Scan for the cell matching the given text and deliver its (X, Y) coordinate at center. 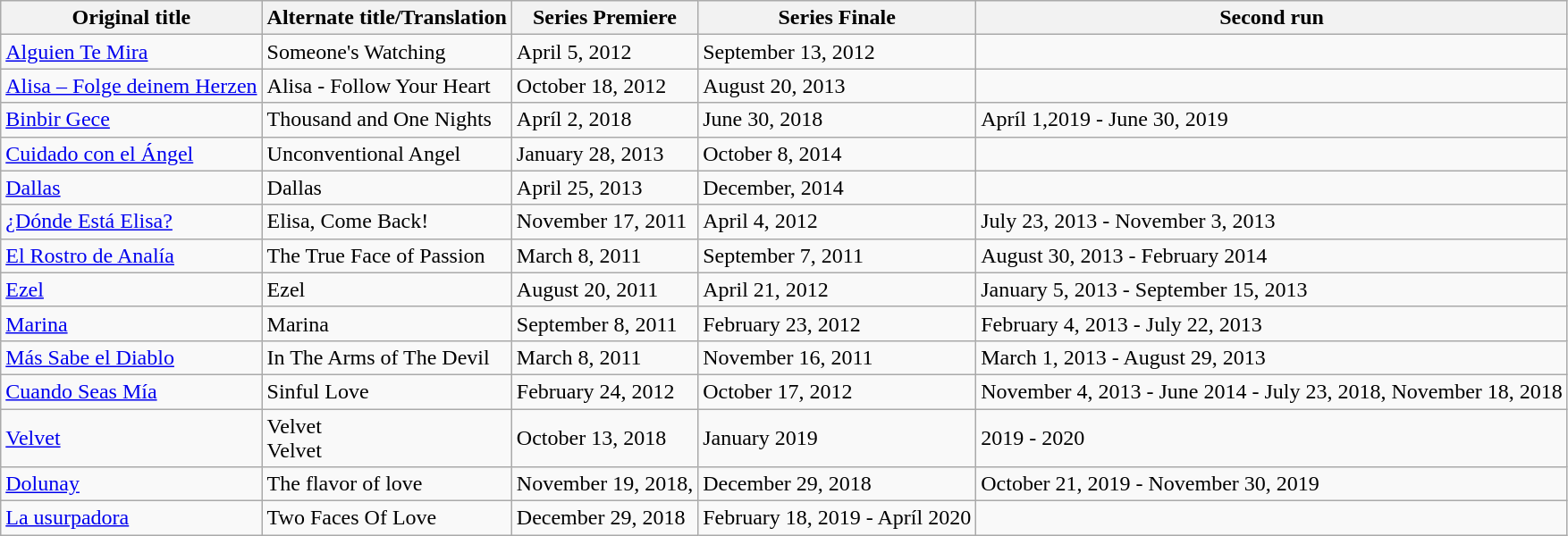
June 30, 2018 (837, 120)
Alguien Te Mira (131, 52)
December, 2014 (837, 188)
February 4, 2013 - July 22, 2013 (1272, 323)
April 21, 2012 (837, 289)
August 20, 2013 (837, 86)
August 20, 2011 (604, 289)
October 8, 2014 (837, 154)
November 16, 2011 (837, 357)
Más Sabe el Diablo (131, 357)
October 17, 2012 (837, 391)
Apríl 1,2019 - June 30, 2019 (1272, 120)
Sinful Love (386, 391)
April 5, 2012 (604, 52)
September 8, 2011 (604, 323)
El Rostro de Analía (131, 255)
February 23, 2012 (837, 323)
February 18, 2019 - Apríl 2020 (837, 518)
Second run (1272, 18)
February 24, 2012 (604, 391)
Cuando Seas Mía (131, 391)
November 17, 2011 (604, 222)
October 21, 2019 - November 30, 2019 (1272, 484)
Series Premiere (604, 18)
September 13, 2012 (837, 52)
The flavor of love (386, 484)
Series Finale (837, 18)
Dolunay (131, 484)
April 4, 2012 (837, 222)
Elisa, Come Back! (386, 222)
July 23, 2013 - November 3, 2013 (1272, 222)
November 19, 2018, (604, 484)
Alternate title/Translation (386, 18)
Someone's Watching (386, 52)
In The Arms of The Devil (386, 357)
April 25, 2013 (604, 188)
January 2019 (837, 438)
September 7, 2011 (837, 255)
January 28, 2013 (604, 154)
November 4, 2013 - June 2014 - July 23, 2018, November 18, 2018 (1272, 391)
March 1, 2013 - August 29, 2013 (1272, 357)
La usurpadora (131, 518)
October 13, 2018 (604, 438)
October 18, 2012 (604, 86)
Two Faces Of Love (386, 518)
Thousand and One Nights (386, 120)
¿Dónde Está Elisa? (131, 222)
Velvet Velvet (386, 438)
Unconventional Angel (386, 154)
Binbir Gece (131, 120)
The True Face of Passion (386, 255)
Velvet (131, 438)
August 30, 2013 - February 2014 (1272, 255)
2019 - 2020 (1272, 438)
Apríl 2, 2018 (604, 120)
Original title (131, 18)
Alisa - Follow Your Heart (386, 86)
January 5, 2013 - September 15, 2013 (1272, 289)
Cuidado con el Ángel (131, 154)
Alisa – Folge deinem Herzen (131, 86)
